Identify which cell holds the provided text, then report its (X, Y) central coordinate. 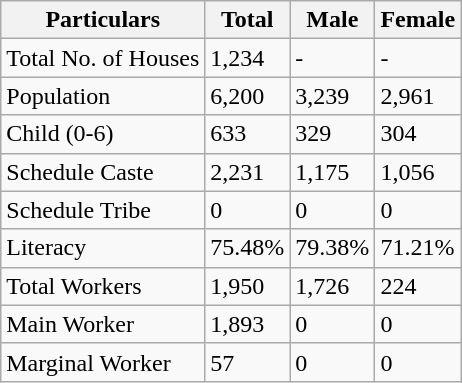
Particulars (103, 20)
1,056 (418, 172)
329 (332, 134)
Child (0-6) (103, 134)
1,950 (248, 286)
3,239 (332, 96)
1,175 (332, 172)
79.38% (332, 248)
1,726 (332, 286)
1,234 (248, 58)
Total (248, 20)
Total No. of Houses (103, 58)
1,893 (248, 324)
6,200 (248, 96)
75.48% (248, 248)
Marginal Worker (103, 362)
Literacy (103, 248)
71.21% (418, 248)
304 (418, 134)
Total Workers (103, 286)
224 (418, 286)
Population (103, 96)
57 (248, 362)
633 (248, 134)
2,961 (418, 96)
Main Worker (103, 324)
Male (332, 20)
Female (418, 20)
Schedule Caste (103, 172)
Schedule Tribe (103, 210)
2,231 (248, 172)
